Find where the given text appears and provide that cell's center as [x, y] coordinate. 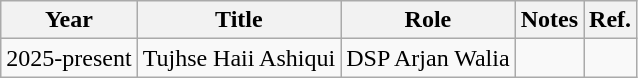
Ref. [610, 20]
2025-present [69, 58]
DSP Arjan Walia [428, 58]
Notes [549, 20]
Title [239, 20]
Tujhse Haii Ashiqui [239, 58]
Role [428, 20]
Year [69, 20]
